Return the [x, y] coordinate for the center point of the cell that contains the specified text.  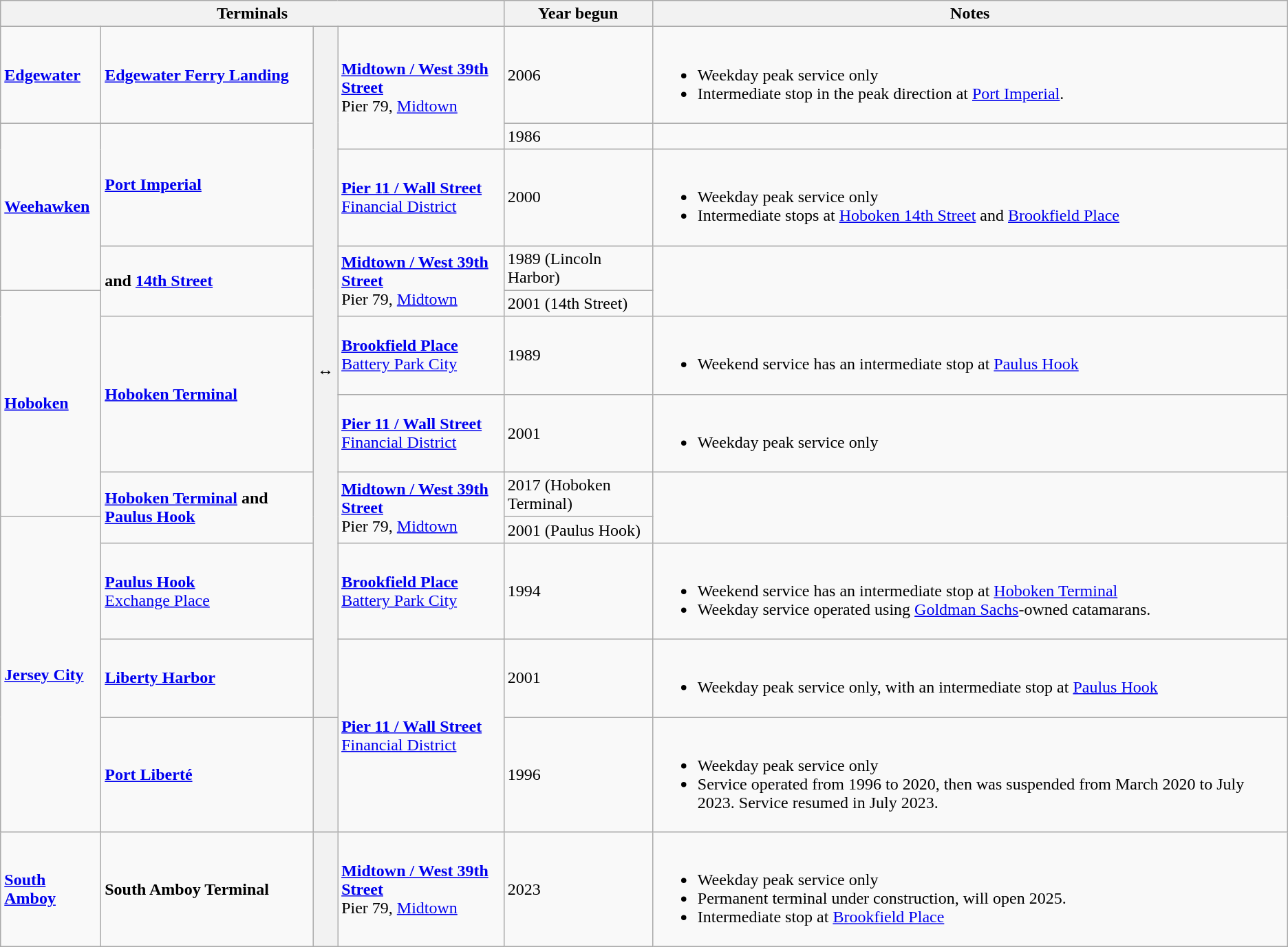
Edgewater Ferry Landing [208, 75]
Weekday peak service onlyIntermediate stop in the peak direction at Port Imperial. [970, 75]
Year begun [578, 14]
and 14th Street [208, 281]
Weehawken [51, 206]
1989 (Lincoln Harbor) [578, 268]
South Amboy Terminal [208, 890]
Port Imperial [208, 184]
2001 (Paulus Hook) [578, 530]
2001 (14th Street) [578, 303]
South Amboy [51, 890]
Notes [970, 14]
Terminals [252, 14]
1996 [578, 774]
Hoboken Terminal [208, 394]
Hoboken [51, 403]
1994 [578, 591]
2017 (Hoboken Terminal) [578, 494]
↔ [326, 372]
1986 [578, 136]
Weekday peak service onlyService operated from 1996 to 2020, then was suspended from March 2020 to July 2023. Service resumed in July 2023. [970, 774]
Jersey City [51, 674]
Weekday peak service only, with an intermediate stop at Paulus Hook [970, 678]
Liberty Harbor [208, 678]
Paulus HookExchange Place [208, 591]
Weekday peak service onlyIntermediate stops at Hoboken 14th Street and Brookfield Place [970, 197]
Weekday peak service only [970, 433]
2023 [578, 890]
Weekend service has an intermediate stop at Hoboken TerminalWeekday service operated using Goldman Sachs-owned catamarans. [970, 591]
2006 [578, 75]
Hoboken Terminal and Paulus Hook [208, 508]
Weekday peak service onlyPermanent terminal under construction, will open 2025.Intermediate stop at Brookfield Place [970, 890]
Edgewater [51, 75]
Weekend service has an intermediate stop at Paulus Hook [970, 355]
2000 [578, 197]
Port Liberté [208, 774]
1989 [578, 355]
